Provide the [x, y] coordinate of the cell's center where the given text is located.  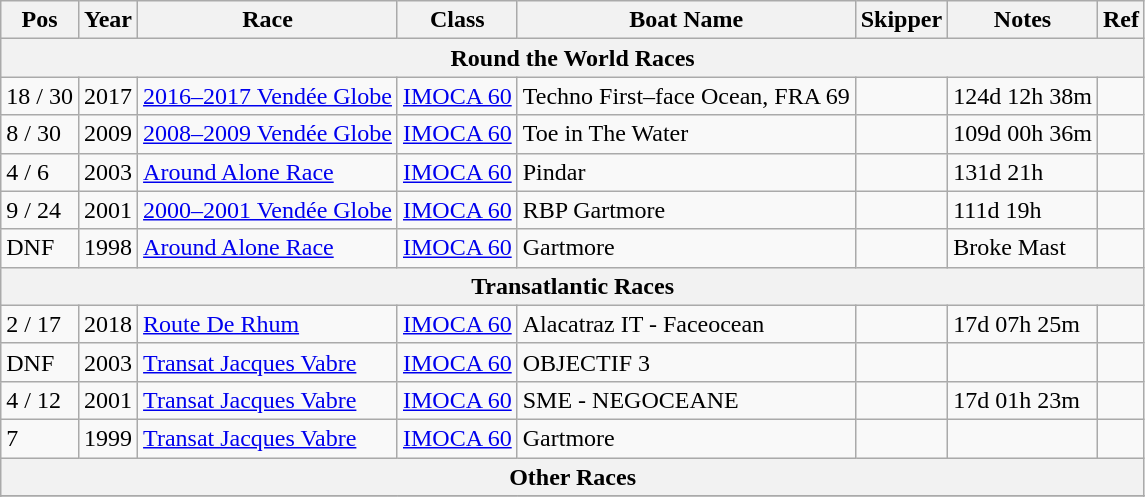
8 / 30 [40, 134]
2008–2009 Vendée Globe [268, 134]
Ref [1120, 20]
4 / 6 [40, 172]
SME - NEGOCEANE [686, 400]
7 [40, 438]
2000–2001 Vendée Globe [268, 210]
17d 01h 23m [1023, 400]
Broke Mast [1023, 248]
Race [268, 20]
Transatlantic Races [573, 286]
2017 [108, 96]
131d 21h [1023, 172]
Techno First–face Ocean, FRA 69 [686, 96]
17d 07h 25m [1023, 324]
4 / 12 [40, 400]
Alacatraz IT - Faceocean [686, 324]
Skipper [901, 20]
Notes [1023, 20]
Pos [40, 20]
1998 [108, 248]
OBJECTIF 3 [686, 362]
2018 [108, 324]
Toe in The Water [686, 134]
Year [108, 20]
1999 [108, 438]
Boat Name [686, 20]
9 / 24 [40, 210]
RBP Gartmore [686, 210]
Other Races [573, 477]
109d 00h 36m [1023, 134]
Pindar [686, 172]
124d 12h 38m [1023, 96]
18 / 30 [40, 96]
2 / 17 [40, 324]
Round the World Races [573, 58]
111d 19h [1023, 210]
Class [457, 20]
2009 [108, 134]
Route De Rhum [268, 324]
2016–2017 Vendée Globe [268, 96]
